Return the (X, Y) coordinate for the center point of the cell that contains the specified text.  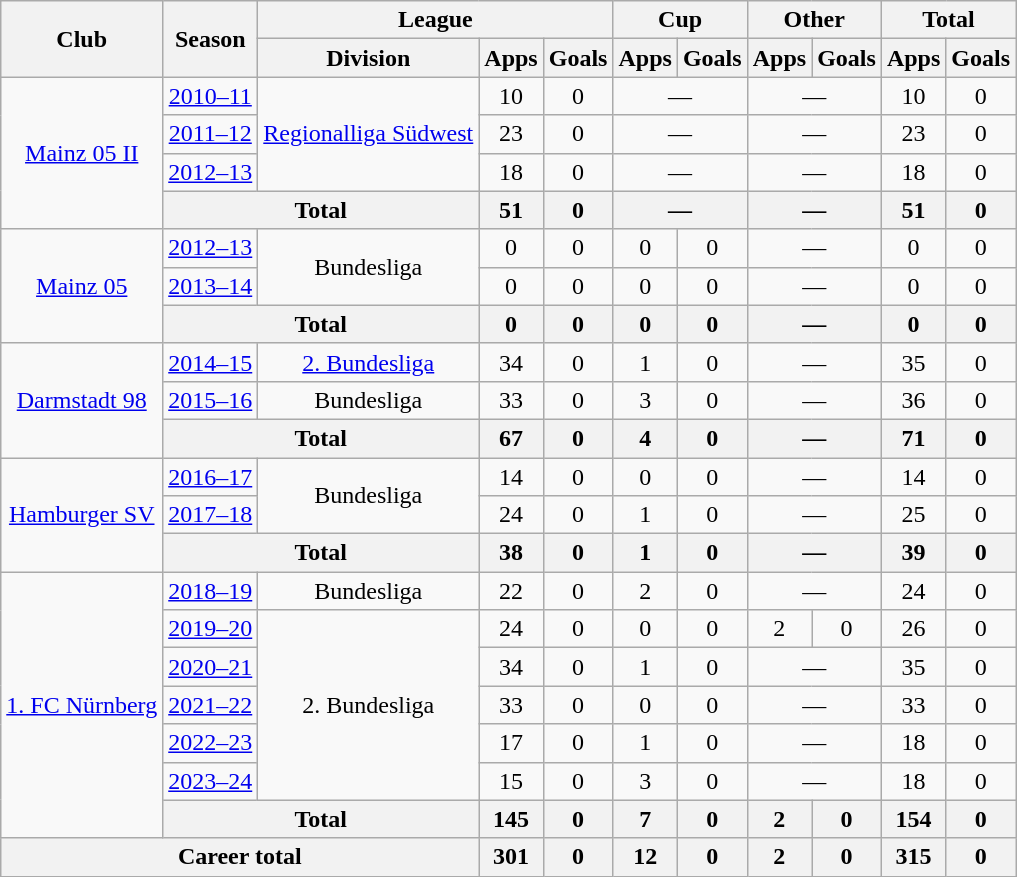
2018–19 (210, 591)
39 (913, 553)
26 (913, 629)
301 (511, 857)
25 (913, 515)
7 (645, 819)
2022–23 (210, 743)
2019–20 (210, 629)
2013–14 (210, 286)
Other (814, 20)
2014–15 (210, 362)
4 (645, 438)
2015–16 (210, 400)
17 (511, 743)
71 (913, 438)
2023–24 (210, 781)
12 (645, 857)
22 (511, 591)
67 (511, 438)
Hamburger SV (82, 515)
2020–21 (210, 667)
145 (511, 819)
Mainz 05 (82, 286)
38 (511, 553)
36 (913, 400)
Mainz 05 II (82, 153)
2016–17 (210, 477)
2021–22 (210, 705)
154 (913, 819)
Career total (240, 857)
315 (913, 857)
Regionalliga Südwest (368, 134)
15 (511, 781)
2010–11 (210, 96)
2017–18 (210, 515)
1. FC Nürnberg (82, 705)
Season (210, 39)
Division (368, 58)
Darmstadt 98 (82, 400)
Club (82, 39)
2011–12 (210, 134)
Cup (680, 20)
League (436, 20)
